Locate the cell with the specified text and output its (x, y) center coordinate. 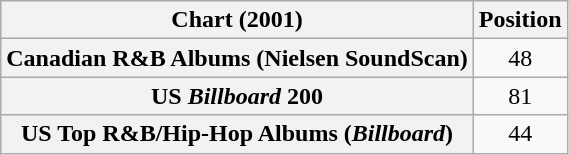
US Billboard 200 (238, 96)
Canadian R&B Albums (Nielsen SoundScan) (238, 58)
Chart (2001) (238, 20)
48 (520, 58)
81 (520, 96)
US Top R&B/Hip-Hop Albums (Billboard) (238, 134)
44 (520, 134)
Position (520, 20)
